Return the [x, y] coordinate for the center point of the cell that contains the specified text.  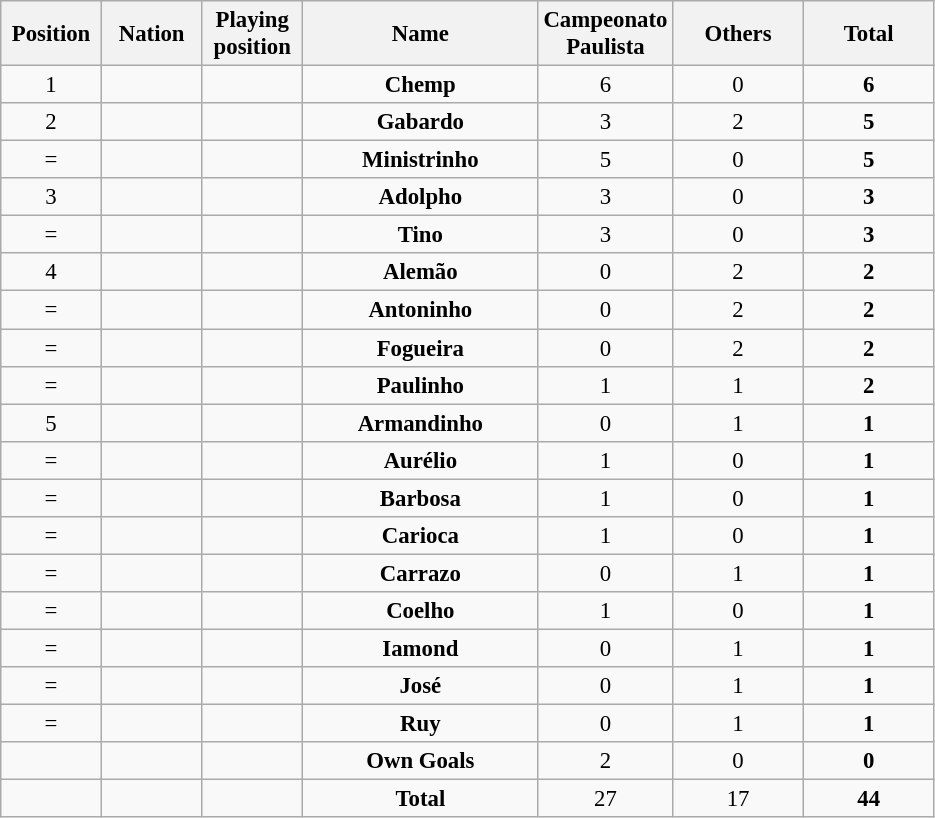
Iamond [421, 648]
Tino [421, 235]
Armandinho [421, 423]
Ministrinho [421, 160]
Alemão [421, 273]
44 [868, 799]
4 [52, 273]
Barbosa [421, 498]
Gabardo [421, 122]
Fogueira [421, 348]
Nation [152, 34]
Coelho [421, 611]
Aurélio [421, 460]
17 [738, 799]
Adolpho [421, 197]
Chemp [421, 85]
Others [738, 34]
Carrazo [421, 573]
Position [52, 34]
Ruy [421, 724]
Paulinho [421, 385]
Own Goals [421, 761]
José [421, 686]
Name [421, 34]
Playing position [252, 34]
Antoninho [421, 310]
Campeonato Paulista [606, 34]
Carioca [421, 536]
27 [606, 799]
